For the text-containing cell, return its midpoint in [X, Y] coordinate format. 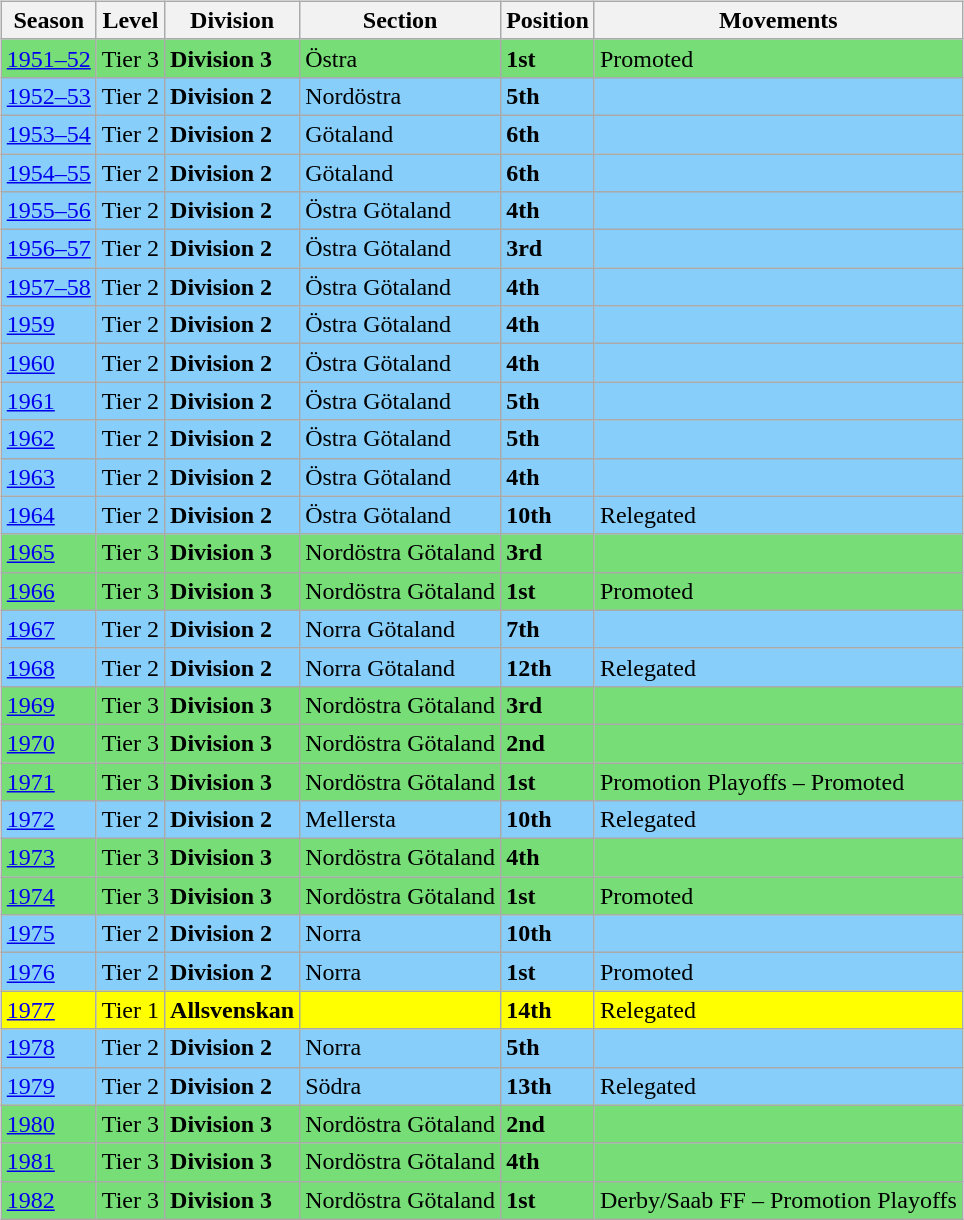
1975 [48, 934]
Position [548, 20]
1971 [48, 781]
1974 [48, 896]
1962 [48, 439]
Mellersta [400, 820]
1953–54 [48, 134]
1970 [48, 743]
1955–56 [48, 211]
Promotion Playoffs – Promoted [778, 781]
Allsvenskan [232, 1010]
12th [548, 667]
Season [48, 20]
1952–53 [48, 96]
1961 [48, 401]
Level [130, 20]
1959 [48, 325]
1982 [48, 1200]
1978 [48, 1048]
Nordöstra [400, 96]
1965 [48, 553]
1964 [48, 515]
1979 [48, 1086]
14th [548, 1010]
1957–58 [48, 287]
1969 [48, 705]
1972 [48, 820]
1968 [48, 667]
Derby/Saab FF – Promotion Playoffs [778, 1200]
1980 [48, 1124]
Section [400, 20]
13th [548, 1086]
Movements [778, 20]
1976 [48, 972]
Östra [400, 58]
1954–55 [48, 173]
1966 [48, 591]
1981 [48, 1162]
1967 [48, 629]
Tier 1 [130, 1010]
Södra [400, 1086]
1963 [48, 477]
1960 [48, 363]
Division [232, 20]
1956–57 [48, 249]
7th [548, 629]
1973 [48, 858]
1977 [48, 1010]
1951–52 [48, 58]
